Locate the cell with the specified text and output its [x, y] center coordinate. 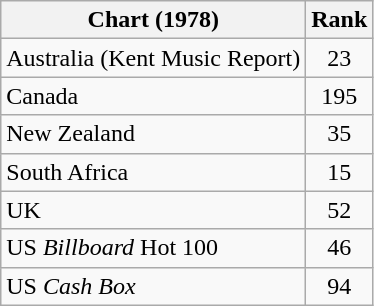
US Cash Box [154, 286]
23 [340, 58]
New Zealand [154, 134]
Chart (1978) [154, 20]
Canada [154, 96]
South Africa [154, 172]
15 [340, 172]
35 [340, 134]
195 [340, 96]
US Billboard Hot 100 [154, 248]
94 [340, 286]
Rank [340, 20]
Australia (Kent Music Report) [154, 58]
UK [154, 210]
52 [340, 210]
46 [340, 248]
